Detect which cell encompasses the target text, then output its (x, y) center coordinate. 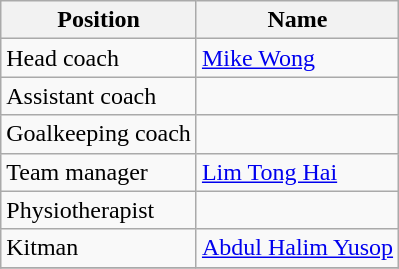
Position (99, 20)
Mike Wong (297, 58)
Head coach (99, 58)
Physiotherapist (99, 210)
Kitman (99, 248)
Team manager (99, 172)
Goalkeeping coach (99, 134)
Name (297, 20)
Lim Tong Hai (297, 172)
Abdul Halim Yusop (297, 248)
Assistant coach (99, 96)
